Extract the (x, y) coordinate from the center of the cell holding the provided text.  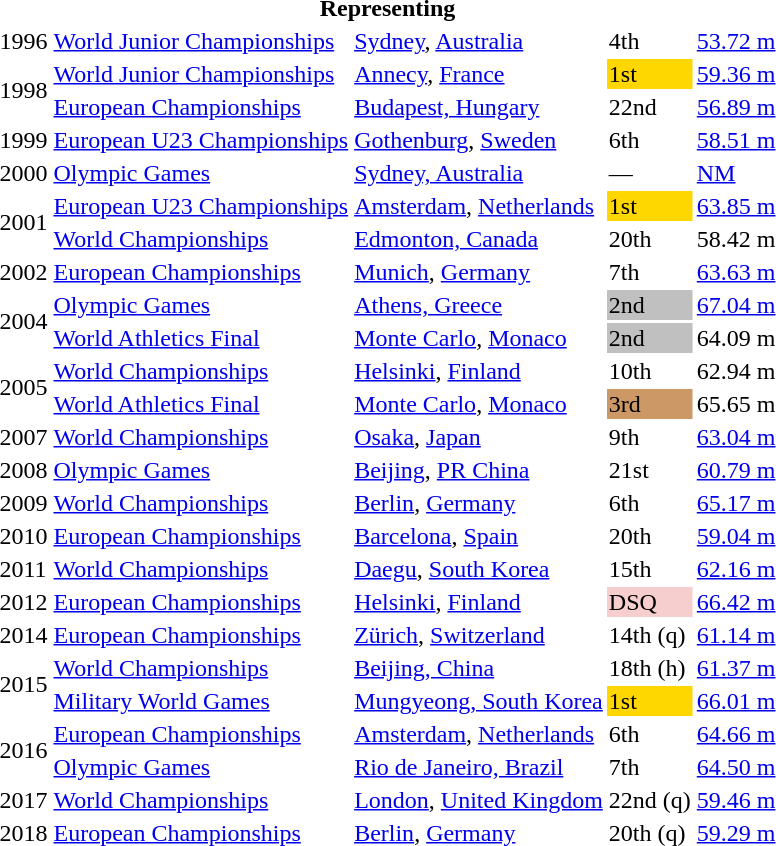
London, United Kingdom (479, 800)
Beijing, PR China (479, 470)
Osaka, Japan (479, 437)
14th (q) (650, 635)
Munich, Germany (479, 272)
21st (650, 470)
Budapest, Hungary (479, 107)
Zürich, Switzerland (479, 635)
3rd (650, 404)
Edmonton, Canada (479, 239)
Annecy, France (479, 74)
Military World Games (201, 701)
18th (h) (650, 668)
Gothenburg, Sweden (479, 140)
— (650, 173)
22nd (q) (650, 800)
Athens, Greece (479, 305)
DSQ (650, 602)
10th (650, 371)
Beijing, China (479, 668)
4th (650, 41)
9th (650, 437)
15th (650, 569)
22nd (650, 107)
Daegu, South Korea (479, 569)
Barcelona, Spain (479, 536)
Rio de Janeiro, Brazil (479, 767)
Mungyeong, South Korea (479, 701)
Berlin, Germany (479, 503)
